From the cell containing the given text, extract its center point as (x, y) coordinate. 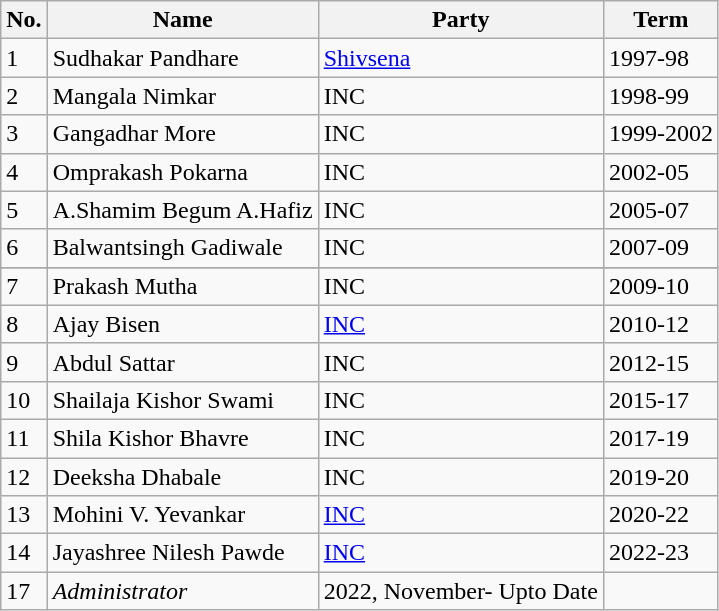
9 (24, 362)
6 (24, 248)
2007-09 (660, 248)
Term (660, 20)
7 (24, 286)
A.Shamim Begum A.Hafiz (182, 210)
1997-98 (660, 58)
Mohini V. Yevankar (182, 515)
2019-20 (660, 477)
11 (24, 438)
1 (24, 58)
Shailaja Kishor Swami (182, 400)
2022-23 (660, 553)
10 (24, 400)
2022, November- Upto Date (460, 591)
2020-22 (660, 515)
14 (24, 553)
2017-19 (660, 438)
2010-12 (660, 324)
3 (24, 134)
Ajay Bisen (182, 324)
2015-17 (660, 400)
1999-2002 (660, 134)
Prakash Mutha (182, 286)
Balwantsingh Gadiwale (182, 248)
Shivsena (460, 58)
Sudhakar Pandhare (182, 58)
2005-07 (660, 210)
5 (24, 210)
Mangala Nimkar (182, 96)
Party (460, 20)
Deeksha Dhabale (182, 477)
Gangadhar More (182, 134)
Jayashree Nilesh Pawde (182, 553)
13 (24, 515)
Name (182, 20)
2009-10 (660, 286)
8 (24, 324)
Shila Kishor Bhavre (182, 438)
Abdul Sattar (182, 362)
2 (24, 96)
17 (24, 591)
12 (24, 477)
2002-05 (660, 172)
4 (24, 172)
1998-99 (660, 96)
No. (24, 20)
Administrator (182, 591)
Omprakash Pokarna (182, 172)
2012-15 (660, 362)
